Scan for the cell matching the given text and deliver its (X, Y) coordinate at center. 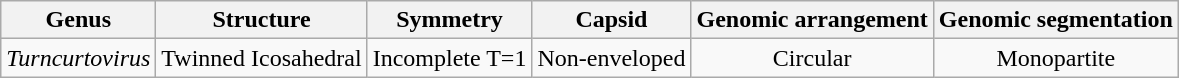
Incomplete T=1 (450, 58)
Twinned Icosahedral (262, 58)
Capsid (612, 20)
Genomic segmentation (1056, 20)
Turncurtovirus (78, 58)
Non-enveloped (612, 58)
Symmetry (450, 20)
Circular (812, 58)
Genomic arrangement (812, 20)
Structure (262, 20)
Monopartite (1056, 58)
Genus (78, 20)
